Capture the cell that displays the provided text and extract its [X, Y] central coordinate. 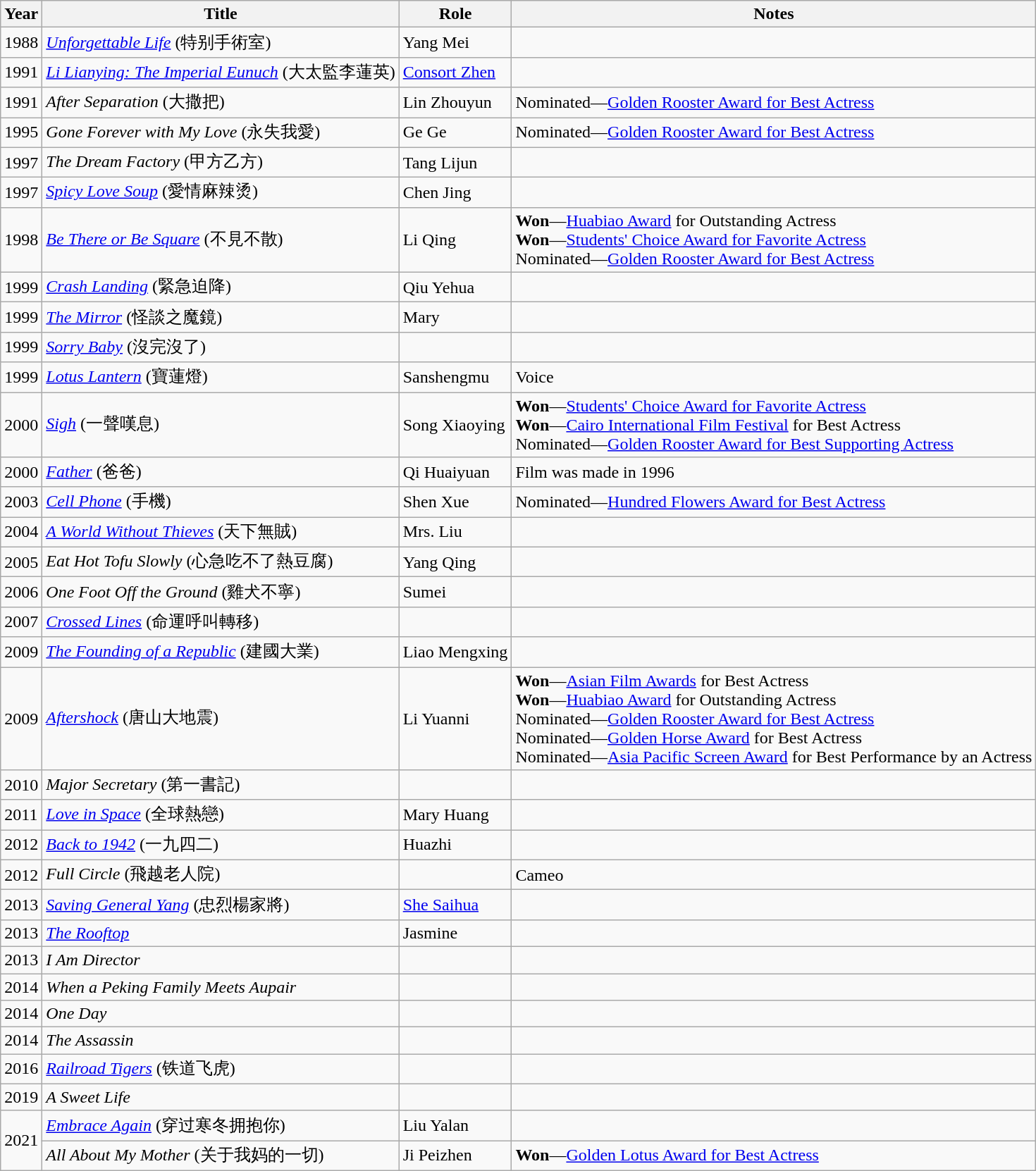
2011 [21, 814]
Ge Ge [455, 132]
Love in Space (全球熱戀) [221, 814]
The Dream Factory (甲方乙方) [221, 162]
A World Without Thieves (天下無賊) [221, 533]
She Saihua [455, 905]
Crossed Lines (命運呼叫轉移) [221, 621]
One Foot Off the Ground (雞犬不寧) [221, 592]
Li Yuanni [455, 718]
2004 [21, 533]
When a Peking Family Meets Aupair [221, 987]
Lin Zhouyun [455, 103]
The Rooftop [221, 933]
Liu Yalan [455, 1126]
Saving General Yang (忠烈楊家將) [221, 905]
Mrs. Liu [455, 533]
Ji Peizhen [455, 1155]
Yang Qing [455, 562]
Qiu Yehua [455, 287]
2016 [21, 1070]
The Founding of a Republic (建國大業) [221, 652]
Film was made in 1996 [774, 472]
The Mirror (怪談之魔鏡) [221, 317]
Be There or Be Square (不見不散) [221, 240]
All About My Mother (关于我妈的一切) [221, 1155]
Father (爸爸) [221, 472]
Crash Landing (緊急迫降) [221, 287]
2003 [21, 502]
Voice [774, 378]
Eat Hot Tofu Slowly (心急吃不了熱豆腐) [221, 562]
Sanshengmu [455, 378]
2005 [21, 562]
Unforgettable Life (特别手術室) [221, 42]
Back to 1942 (一九四二) [221, 845]
Title [221, 14]
One Day [221, 1014]
1995 [21, 132]
Chen Jing [455, 193]
Sigh (一聲嘆息) [221, 424]
Cameo [774, 875]
Huazhi [455, 845]
Li Qing [455, 240]
Sorry Baby (沒完沒了) [221, 347]
2007 [21, 621]
Qi Huaiyuan [455, 472]
Li Lianying: The Imperial Eunuch (大太監李蓮英) [221, 72]
Liao Mengxing [455, 652]
Sumei [455, 592]
I Am Director [221, 960]
Mary Huang [455, 814]
Shen Xue [455, 502]
Gone Forever with My Love (永失我愛) [221, 132]
Jasmine [455, 933]
Yang Mei [455, 42]
After Separation (大撒把) [221, 103]
2006 [21, 592]
Year [21, 14]
Cell Phone (手機) [221, 502]
Won—Golden Lotus Award for Best Actress [774, 1155]
Embrace Again (穿过寒冬拥抱你) [221, 1126]
Tang Lijun [455, 162]
Role [455, 14]
Notes [774, 14]
A Sweet Life [221, 1097]
2021 [21, 1140]
Major Secretary (第一書記) [221, 785]
1988 [21, 42]
Song Xiaoying [455, 424]
2010 [21, 785]
Mary [455, 317]
Railroad Tigers (铁道飞虎) [221, 1070]
Won—Huabiao Award for Outstanding ActressWon—Students' Choice Award for Favorite ActressNominated—Golden Rooster Award for Best Actress [774, 240]
Consort Zhen [455, 72]
Full Circle (飛越老人院) [221, 875]
2019 [21, 1097]
1998 [21, 240]
Spicy Love Soup (愛情麻辣烫) [221, 193]
Aftershock (唐山大地震) [221, 718]
Lotus Lantern (寶蓮燈) [221, 378]
The Assassin [221, 1041]
Nominated—Hundred Flowers Award for Best Actress [774, 502]
